Capture the cell that displays the provided text and extract its (X, Y) central coordinate. 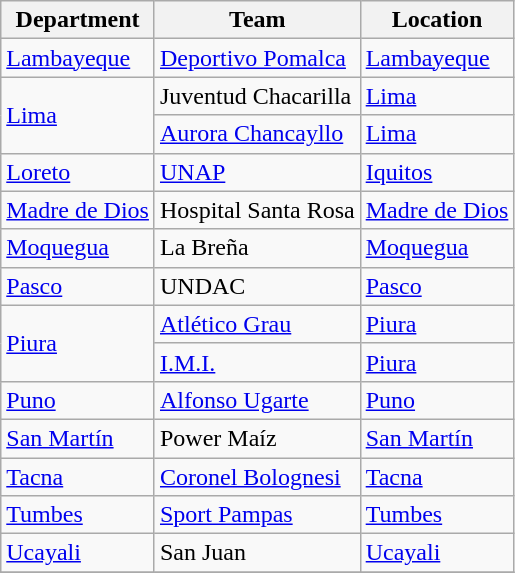
Aurora Chancayllo (257, 134)
Department (78, 20)
Sport Pampas (257, 515)
Juventud Chacarilla (257, 96)
Location (437, 20)
Loreto (78, 172)
La Breña (257, 248)
San Juan (257, 553)
Team (257, 20)
Alfonso Ugarte (257, 400)
I.M.I. (257, 362)
Atlético Grau (257, 324)
Power Maíz (257, 438)
UNDAC (257, 286)
Deportivo Pomalca (257, 58)
Iquitos (437, 172)
Coronel Bolognesi (257, 477)
Hospital Santa Rosa (257, 210)
UNAP (257, 172)
